Output the [X, Y] coordinate of the center of the cell containing the given text.  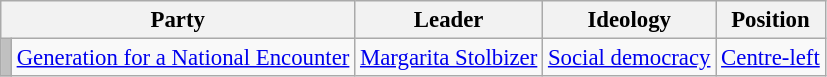
Margarita Stolbizer [449, 58]
Party [178, 20]
Ideology [630, 20]
Generation for a National Encounter [182, 58]
Centre-left [770, 58]
Social democracy [630, 58]
Position [770, 20]
Leader [449, 20]
